Return the [x, y] coordinate for the center point of the cell that contains the specified text.  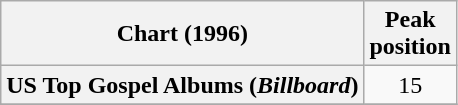
US Top Gospel Albums (Billboard) [182, 85]
Peakposition [410, 34]
15 [410, 85]
Chart (1996) [182, 34]
